Scan for the cell matching the given text and deliver its (X, Y) coordinate at center. 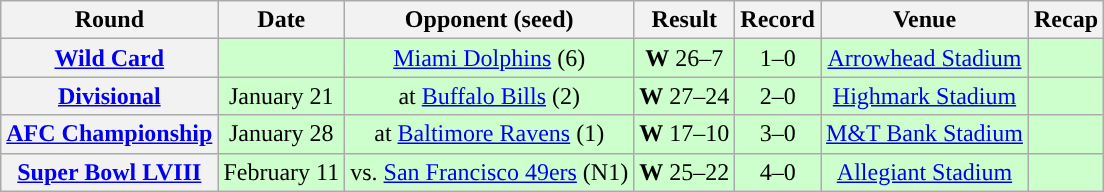
3–0 (778, 134)
Venue (924, 20)
Miami Dolphins (6) (490, 58)
January 28 (282, 134)
Divisional (110, 96)
February 11 (282, 172)
Result (684, 20)
Wild Card (110, 58)
W 27–24 (684, 96)
at Buffalo Bills (2) (490, 96)
Allegiant Stadium (924, 172)
W 25–22 (684, 172)
Recap (1066, 20)
at Baltimore Ravens (1) (490, 134)
Arrowhead Stadium (924, 58)
M&T Bank Stadium (924, 134)
Date (282, 20)
1–0 (778, 58)
4–0 (778, 172)
W 17–10 (684, 134)
vs. San Francisco 49ers (N1) (490, 172)
Round (110, 20)
W 26–7 (684, 58)
Super Bowl LVIII (110, 172)
2–0 (778, 96)
Opponent (seed) (490, 20)
January 21 (282, 96)
Highmark Stadium (924, 96)
Record (778, 20)
AFC Championship (110, 134)
